Provide the [x, y] coordinate of the cell's center where the given text is located.  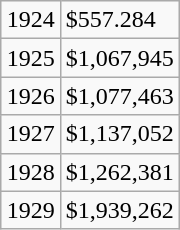
1927 [30, 134]
1925 [30, 58]
1928 [30, 172]
$1,137,052 [120, 134]
$1,077,463 [120, 96]
$557.284 [120, 20]
1924 [30, 20]
1926 [30, 96]
$1,067,945 [120, 58]
$1,262,381 [120, 172]
$1,939,262 [120, 210]
1929 [30, 210]
